Scan for the cell matching the given text and deliver its [X, Y] coordinate at center. 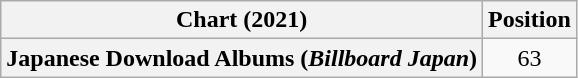
Position [530, 20]
63 [530, 58]
Japanese Download Albums (Billboard Japan) [242, 58]
Chart (2021) [242, 20]
